Output the (x, y) coordinate of the center of the cell containing the given text.  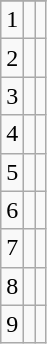
6 (12, 210)
3 (12, 96)
1 (12, 20)
9 (12, 324)
2 (12, 58)
4 (12, 134)
8 (12, 286)
7 (12, 248)
5 (12, 172)
